Return the (x, y) coordinate for the center point of the cell that contains the specified text.  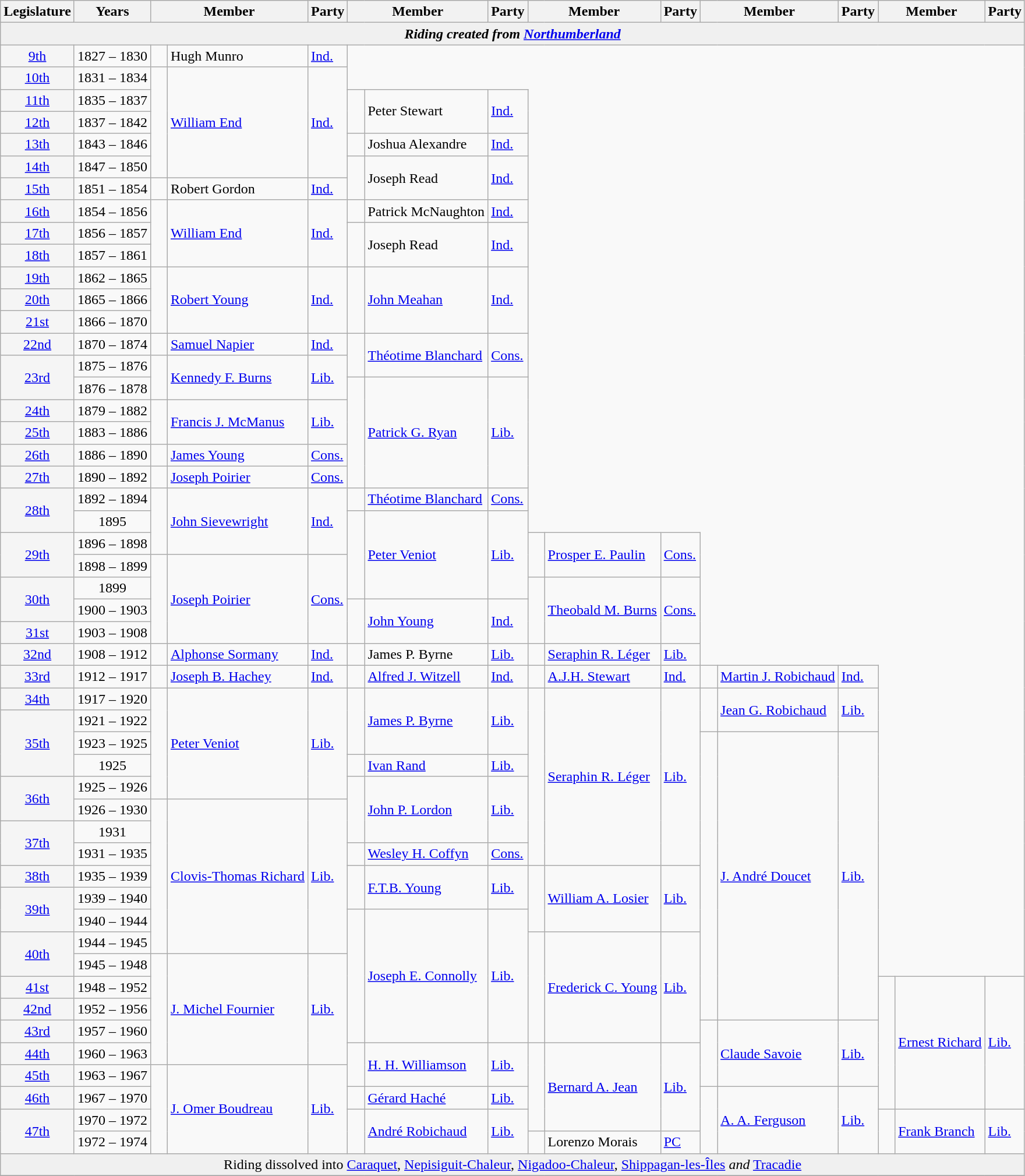
1940 – 1944 (112, 920)
1892 – 1894 (112, 499)
19th (37, 278)
1925 – 1926 (112, 787)
Patrick G. Ryan (426, 433)
24th (37, 411)
41st (37, 987)
1957 – 1960 (112, 1032)
Riding created from Northumberland (512, 34)
John P. Lordon (426, 810)
Kennedy F. Burns (238, 377)
1935 – 1939 (112, 876)
40th (37, 953)
20th (37, 300)
1972 – 1974 (112, 1142)
1827 – 1830 (112, 56)
44th (37, 1054)
F.T.B. Young (426, 887)
1898 – 1899 (112, 566)
21st (37, 322)
35th (37, 743)
1857 – 1861 (112, 255)
Bernard A. Jean (602, 1087)
Prosper E. Paulin (602, 555)
46th (37, 1098)
13th (37, 144)
Ernest Richard (940, 1043)
Legislature (37, 12)
28th (37, 510)
29th (37, 555)
A.J.H. Stewart (602, 677)
Wesley H. Coffyn (426, 854)
Martin J. Robichaud (778, 677)
James Young (238, 455)
William A. Losier (602, 898)
1837 – 1842 (112, 122)
Hugh Munro (238, 56)
1835 – 1837 (112, 100)
1939 – 1940 (112, 898)
39th (37, 909)
John Sievewright (238, 521)
Jean G. Robichaud (778, 710)
Frank Branch (940, 1131)
1970 – 1972 (112, 1120)
1967 – 1970 (112, 1098)
1851 – 1854 (112, 189)
1865 – 1866 (112, 300)
1847 – 1850 (112, 167)
PC (680, 1142)
26th (37, 455)
1883 – 1886 (112, 433)
Joseph E. Connolly (426, 976)
1931 – 1935 (112, 854)
31st (37, 632)
1963 – 1967 (112, 1076)
1899 (112, 588)
Joshua Alexandre (426, 144)
34th (37, 699)
37th (37, 843)
1895 (112, 521)
16th (37, 211)
1854 – 1856 (112, 211)
1903 – 1908 (112, 632)
1870 – 1874 (112, 344)
1831 – 1834 (112, 78)
Alphonse Sormany (238, 655)
1917 – 1920 (112, 699)
42nd (37, 1009)
A. A. Ferguson (778, 1120)
15th (37, 189)
1912 – 1917 (112, 677)
Ivan Rand (426, 765)
30th (37, 599)
John Meahan (426, 300)
32nd (37, 655)
1948 – 1952 (112, 987)
J. Michel Fournier (238, 1009)
Robert Gordon (238, 189)
Peter Stewart (426, 111)
1862 – 1865 (112, 278)
10th (37, 78)
Claude Savoie (778, 1054)
André Robichaud (426, 1131)
Riding dissolved into Caraquet, Nepisiguit-Chaleur, Nigadoo-Chaleur, Shippagan-les-Îles and Tracadie (512, 1164)
12th (37, 122)
Joseph B. Hachey (238, 677)
38th (37, 876)
1875 – 1876 (112, 366)
1890 – 1892 (112, 477)
1896 – 1898 (112, 543)
36th (37, 799)
Robert Young (238, 300)
11th (37, 100)
1952 – 1956 (112, 1009)
Patrick McNaughton (426, 211)
25th (37, 433)
1944 – 1945 (112, 942)
17th (37, 233)
Theobald M. Burns (602, 610)
27th (37, 477)
H. H. Williamson (426, 1065)
John Young (426, 621)
1876 – 1878 (112, 389)
1925 (112, 765)
Clovis-Thomas Richard (238, 876)
1900 – 1903 (112, 610)
18th (37, 255)
Alfred J. Witzell (426, 677)
47th (37, 1131)
1945 – 1948 (112, 965)
J. André Doucet (778, 876)
1886 – 1890 (112, 455)
1931 (112, 832)
33rd (37, 677)
Francis J. McManus (238, 422)
9th (37, 56)
Lorenzo Morais (602, 1142)
1866 – 1870 (112, 322)
1843 – 1846 (112, 144)
Years (112, 12)
J. Omer Boudreau (238, 1109)
22nd (37, 344)
1923 – 1925 (112, 743)
23rd (37, 377)
43rd (37, 1032)
Frederick C. Young (602, 987)
1921 – 1922 (112, 721)
Samuel Napier (238, 344)
14th (37, 167)
1879 – 1882 (112, 411)
1908 – 1912 (112, 655)
1856 – 1857 (112, 233)
Gérard Haché (426, 1098)
45th (37, 1076)
1960 – 1963 (112, 1054)
1926 – 1930 (112, 810)
